Output the (X, Y) coordinate of the center of the cell containing the given text.  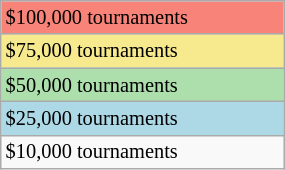
$25,000 tournaments (142, 118)
$50,000 tournaments (142, 85)
$100,000 tournaments (142, 17)
$10,000 tournaments (142, 152)
$75,000 tournaments (142, 51)
